Return [X, Y] of the center of cell containing provided text 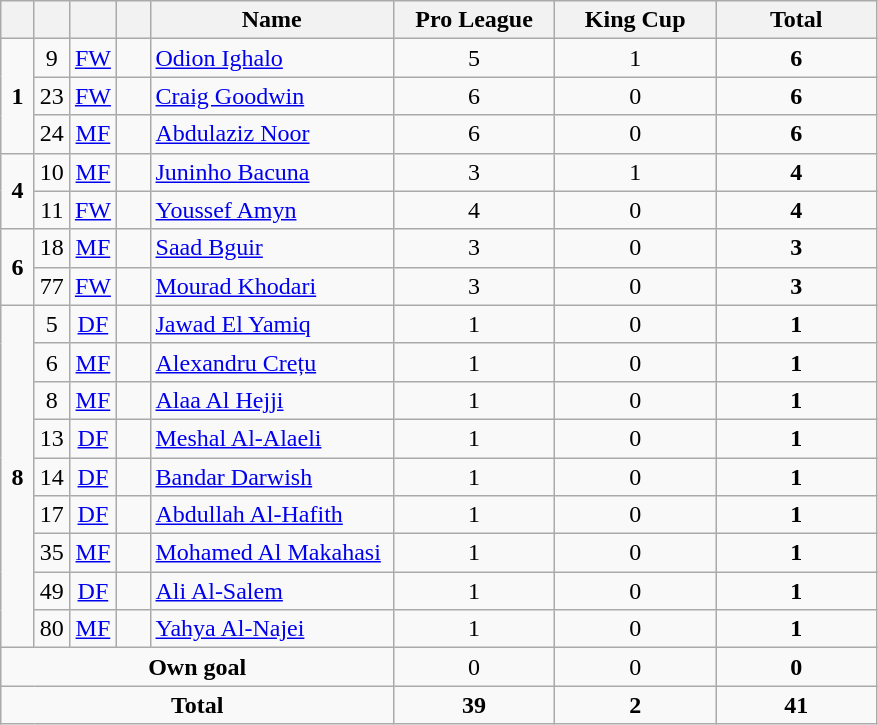
18 [52, 248]
Abdulaziz Noor [272, 134]
9 [52, 58]
Jawad El Yamiq [272, 324]
49 [52, 591]
23 [52, 96]
Own goal [198, 667]
10 [52, 172]
80 [52, 629]
Mohamed Al Makahasi [272, 553]
Mourad Khodari [272, 286]
Saad Bguir [272, 248]
Odion Ighalo [272, 58]
Alexandru Crețu [272, 362]
Juninho Bacuna [272, 172]
Name [272, 20]
14 [52, 477]
39 [474, 705]
Yahya Al-Najei [272, 629]
Alaa Al Hejji [272, 400]
24 [52, 134]
11 [52, 210]
Meshal Al-Alaeli [272, 438]
Craig Goodwin [272, 96]
Youssef Amyn [272, 210]
13 [52, 438]
35 [52, 553]
41 [796, 705]
2 [636, 705]
Bandar Darwish [272, 477]
Ali Al-Salem [272, 591]
Abdullah Al-Hafith [272, 515]
Pro League [474, 20]
77 [52, 286]
17 [52, 515]
King Cup [636, 20]
